Return [x, y] of the center of cell containing provided text 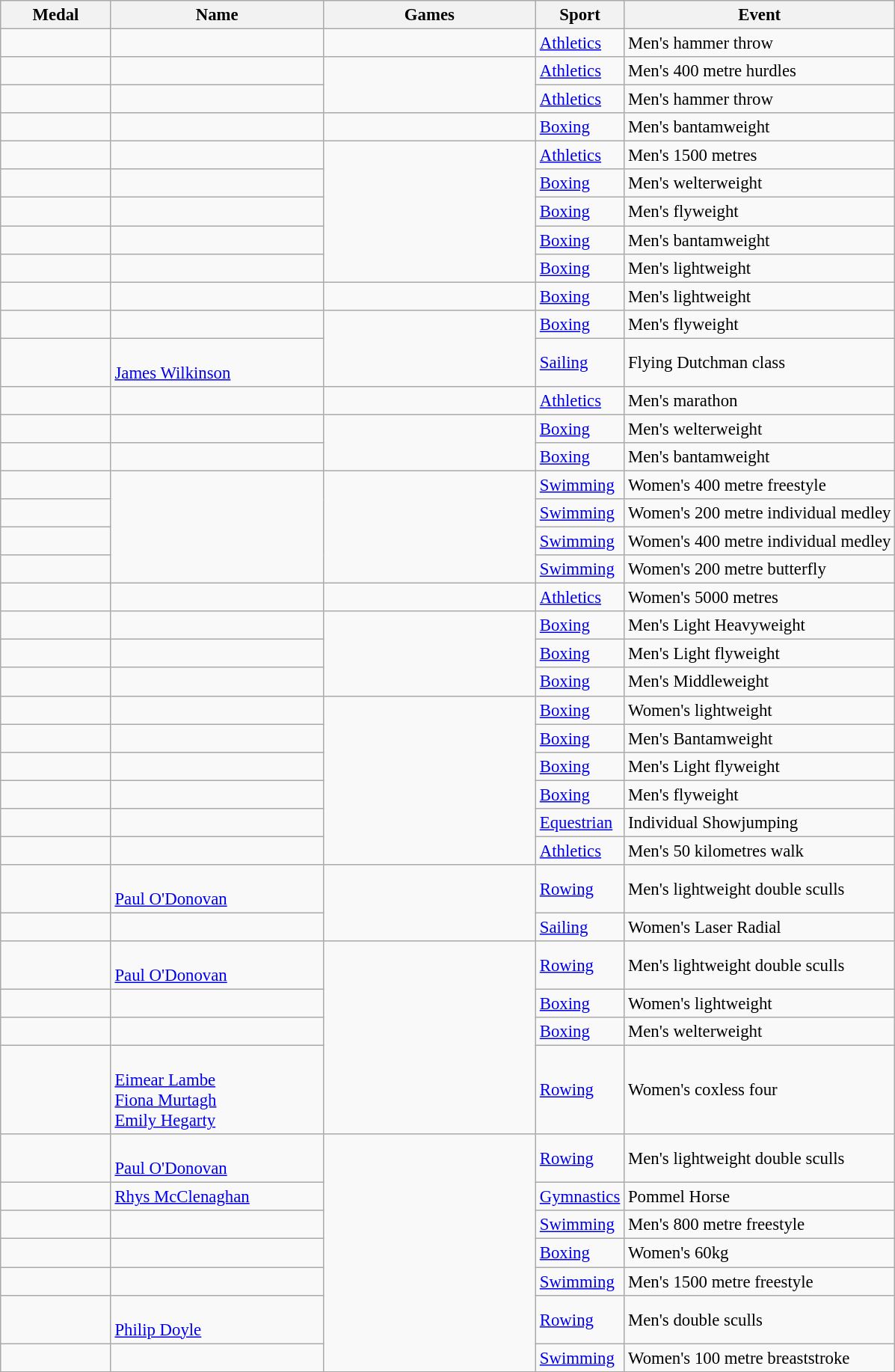
Rhys McClenaghan [217, 1197]
Women's 200 metre butterfly [760, 569]
Men's 400 metre hurdles [760, 71]
Men's 1500 metres [760, 156]
Equestrian [579, 823]
Eimear LambeFiona MurtaghEmily Hegarty [217, 1091]
Women's 100 metre breaststroke [760, 1358]
Games [429, 15]
Women's 400 metre freestyle [760, 485]
Men's 50 kilometres walk [760, 851]
Women's coxless four [760, 1091]
Event [760, 15]
Gymnastics [579, 1197]
Men's 800 metre freestyle [760, 1225]
Women's 5000 metres [760, 598]
Men's Bantamweight [760, 738]
Men's Middleweight [760, 682]
Women's 400 metre individual medley [760, 542]
Men's marathon [760, 401]
Medal [55, 15]
Sport [579, 15]
Men's 1500 metre freestyle [760, 1281]
James Wilkinson [217, 362]
Women's Laser Radial [760, 927]
Individual Showjumping [760, 823]
Men's Light Heavyweight [760, 625]
Name [217, 15]
Philip Doyle [217, 1320]
Women's 60kg [760, 1253]
Men's double sculls [760, 1320]
Pommel Horse [760, 1197]
Flying Dutchman class [760, 362]
Women's 200 metre individual medley [760, 513]
